Find where the given text appears and provide that cell's center as (x, y) coordinate. 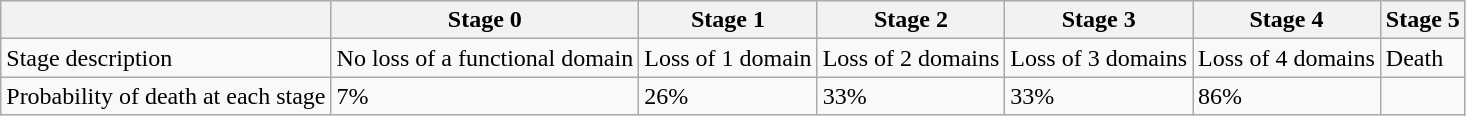
Probability of death at each stage (166, 96)
No loss of a functional domain (485, 58)
Stage 5 (1422, 20)
7% (485, 96)
Stage 1 (728, 20)
Loss of 1 domain (728, 58)
Stage 3 (1099, 20)
Stage 4 (1287, 20)
26% (728, 96)
Stage description (166, 58)
Stage 2 (911, 20)
Stage 0 (485, 20)
86% (1287, 96)
Loss of 4 domains (1287, 58)
Loss of 2 domains (911, 58)
Loss of 3 domains (1099, 58)
Death (1422, 58)
